Identify which cell holds the provided text, then report its [X, Y] central coordinate. 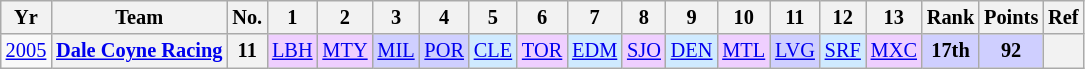
5 [493, 17]
6 [542, 17]
MTY [344, 51]
Yr [26, 17]
8 [644, 17]
Rank [950, 17]
LBH [292, 51]
1 [292, 17]
CLE [493, 51]
No. [247, 17]
7 [594, 17]
12 [843, 17]
2005 [26, 51]
13 [894, 17]
MTL [744, 51]
EDM [594, 51]
LVG [795, 51]
DEN [692, 51]
3 [396, 17]
TOR [542, 51]
2 [344, 17]
SJO [644, 51]
92 [1011, 51]
Points [1011, 17]
9 [692, 17]
MIL [396, 51]
POR [444, 51]
Ref [1063, 17]
MXC [894, 51]
Dale Coyne Racing [139, 51]
17th [950, 51]
10 [744, 17]
Team [139, 17]
4 [444, 17]
SRF [843, 51]
